Find where the given text appears and provide that cell's center as (x, y) coordinate. 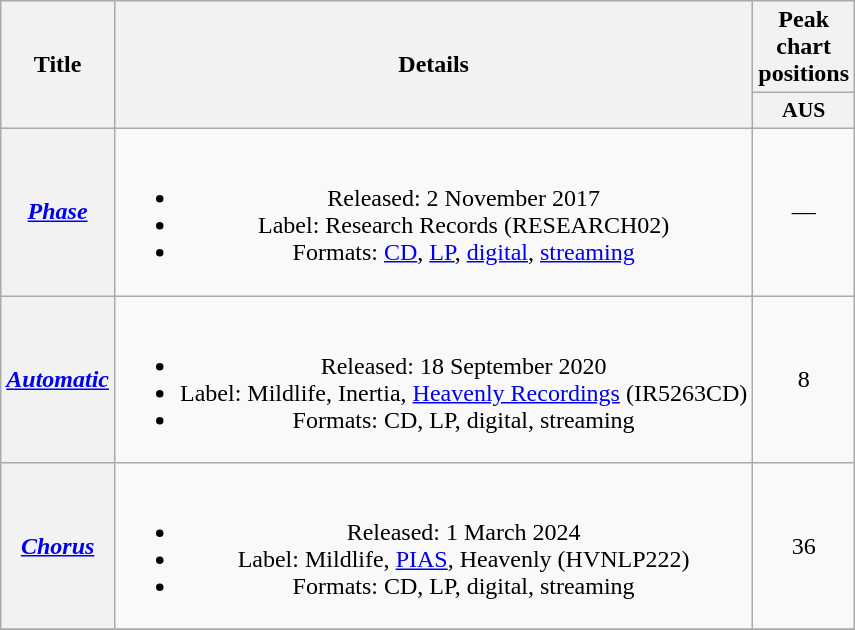
Released: 1 March 2024Label: Mildlife, PIAS, Heavenly (HVNLP222)Formats: CD, LP, digital, streaming (433, 546)
— (804, 212)
Title (58, 65)
Automatic (58, 380)
36 (804, 546)
Details (433, 65)
8 (804, 380)
AUS (804, 111)
Phase (58, 212)
Chorus (58, 546)
Peak chart positions (804, 47)
Released: 2 November 2017Label: Research Records (RESEARCH02)Formats: CD, LP, digital, streaming (433, 212)
Released: 18 September 2020Label: Mildlife, Inertia, Heavenly Recordings (IR5263CD)Formats: CD, LP, digital, streaming (433, 380)
